Detect which cell encompasses the target text, then output its (X, Y) center coordinate. 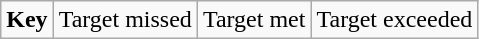
Target exceeded (394, 20)
Target missed (125, 20)
Key (27, 20)
Target met (254, 20)
